Capture the cell that displays the provided text and extract its (X, Y) central coordinate. 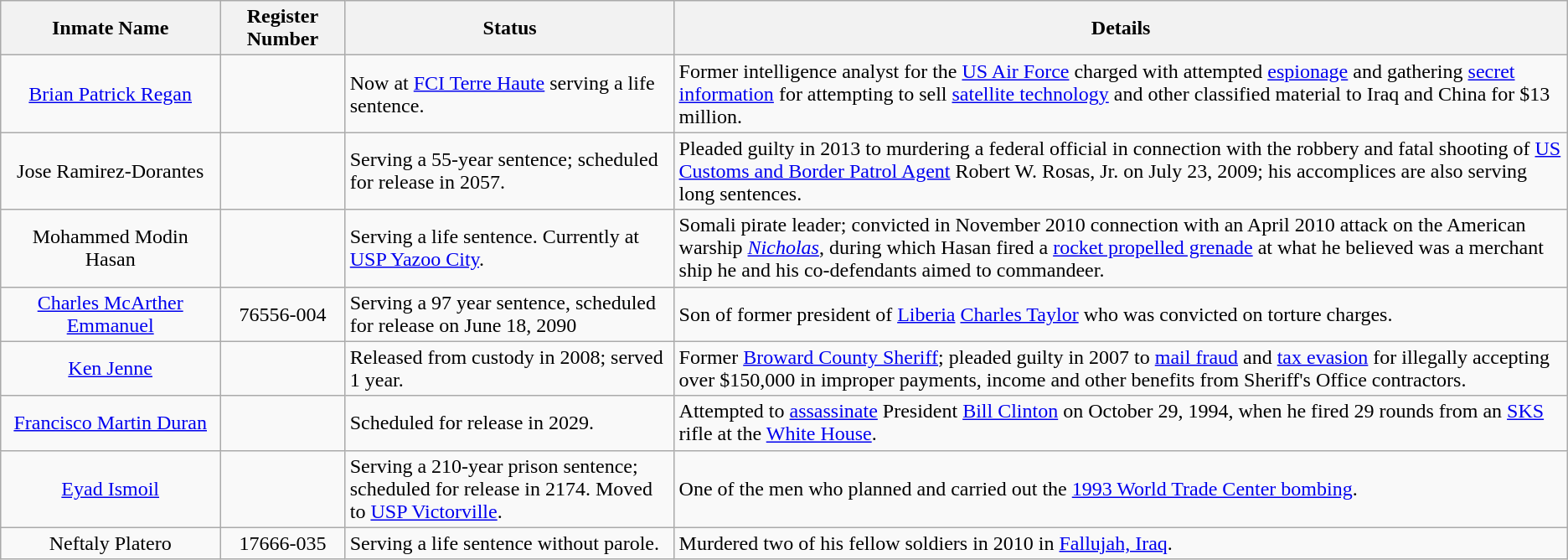
Jose Ramirez-Dorantes (111, 171)
Serving a 55-year sentence; scheduled for release in 2057. (509, 171)
Register Number (283, 29)
Murdered two of his fellow soldiers in 2010 in Fallujah, Iraq. (1121, 543)
Neftaly Platero (111, 543)
Released from custody in 2008; served 1 year. (509, 369)
Charles McArther Emmanuel (111, 314)
Attempted to assassinate President Bill Clinton on October 29, 1994, when he fired 29 rounds from an SKS rifle at the White House. (1121, 423)
Brian Patrick Regan (111, 94)
Now at FCI Terre Haute serving a life sentence. (509, 94)
Inmate Name (111, 29)
76556-004 (283, 314)
Serving a life sentence. Currently at USP Yazoo City. (509, 248)
One of the men who planned and carried out the 1993 World Trade Center bombing. (1121, 489)
Scheduled for release in 2029. (509, 423)
Son of former president of Liberia Charles Taylor who was convicted on torture charges. (1121, 314)
Francisco Martin Duran (111, 423)
Status (509, 29)
17666-035 (283, 543)
Eyad Ismoil (111, 489)
Serving a life sentence without parole. (509, 543)
Details (1121, 29)
Serving a 210-year prison sentence; scheduled for release in 2174. Moved to USP Victorville. (509, 489)
Ken Jenne (111, 369)
Mohammed Modin Hasan (111, 248)
Serving a 97 year sentence, scheduled for release on June 18, 2090 (509, 314)
